Search for the cell housing the specified text and yield its (X, Y) center coordinate. 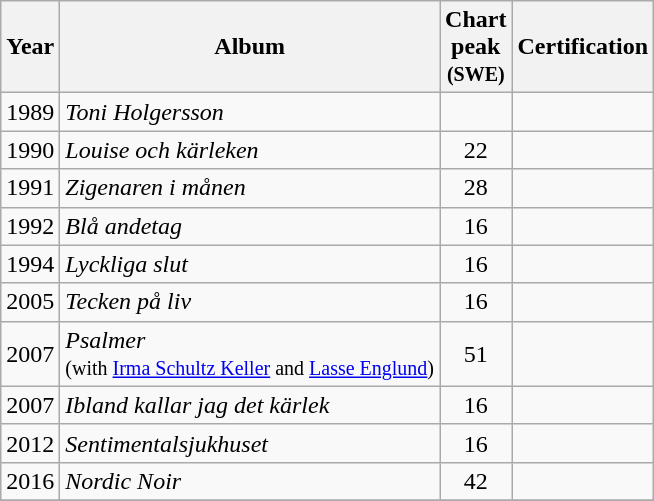
Chart peak(SWE) (476, 47)
1992 (30, 226)
Nordic Noir (250, 481)
22 (476, 150)
2016 (30, 481)
2012 (30, 443)
1991 (30, 188)
Sentimentalsjukhuset (250, 443)
Toni Holgersson (250, 112)
Year (30, 47)
1989 (30, 112)
2005 (30, 302)
28 (476, 188)
42 (476, 481)
Louise och kärleken (250, 150)
Certification (583, 47)
Tecken på liv (250, 302)
Ibland kallar jag det kärlek (250, 405)
Album (250, 47)
Zigenaren i månen (250, 188)
Psalmer (with Irma Schultz Keller and Lasse Englund) (250, 354)
51 (476, 354)
1990 (30, 150)
Lyckliga slut (250, 264)
Blå andetag (250, 226)
1994 (30, 264)
